Locate the cell with the specified text and output its [X, Y] center coordinate. 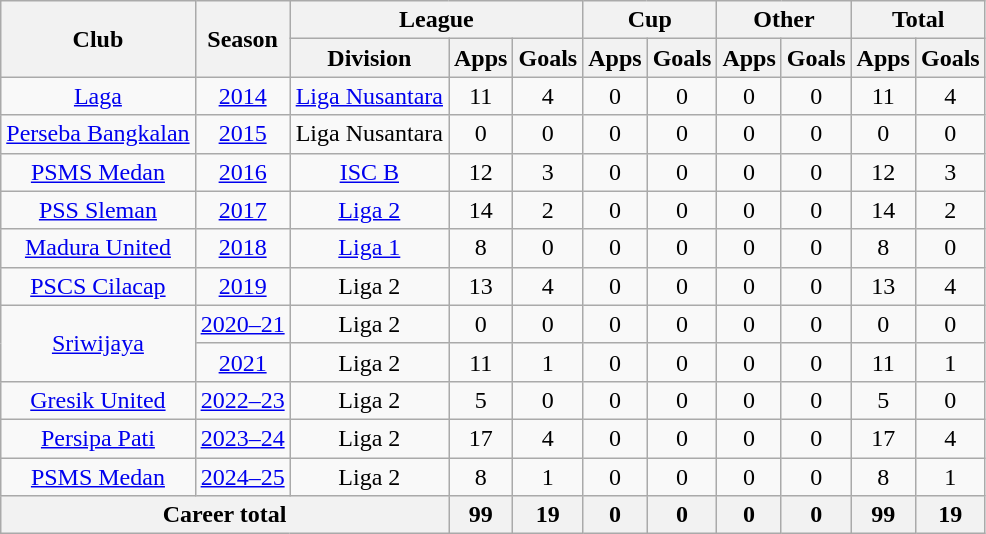
2024–25 [242, 477]
2021 [242, 362]
ISC B [369, 172]
2016 [242, 172]
Gresik United [98, 400]
Club [98, 39]
Madura United [98, 248]
PSCS Cilacap [98, 286]
PSS Sleman [98, 210]
Other [784, 20]
2020–21 [242, 324]
Laga [98, 96]
2023–24 [242, 438]
Career total [225, 515]
Division [369, 58]
2019 [242, 286]
2022–23 [242, 400]
2017 [242, 210]
League [436, 20]
Perseba Bangkalan [98, 134]
2018 [242, 248]
Cup [650, 20]
2014 [242, 96]
Season [242, 39]
Liga 1 [369, 248]
2015 [242, 134]
Sriwijaya [98, 343]
Total [918, 20]
Persipa Pati [98, 438]
